Scan for the cell matching the given text and deliver its (x, y) coordinate at center. 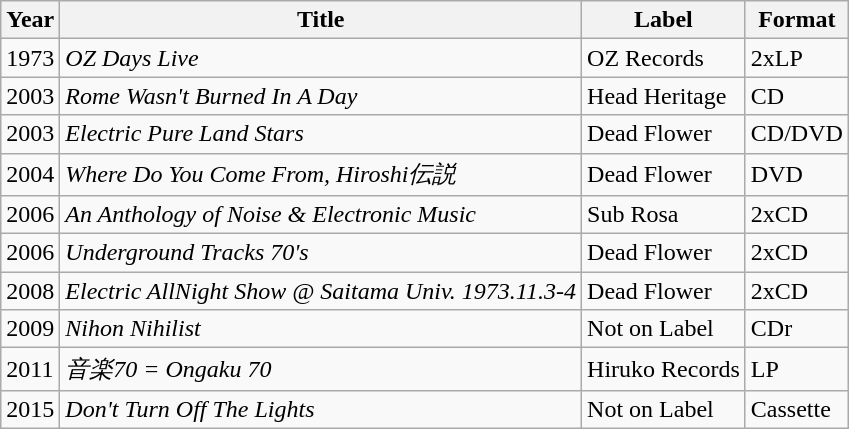
1973 (30, 58)
2009 (30, 329)
LP (796, 370)
Cassette (796, 409)
2004 (30, 174)
Title (321, 20)
An Anthology of Noise & Electronic Music (321, 215)
Electric AllNight Show @ Saitama Univ. 1973.11.3-4 (321, 291)
Head Heritage (664, 96)
CD/DVD (796, 134)
Don't Turn Off The Lights (321, 409)
2011 (30, 370)
Year (30, 20)
2015 (30, 409)
Sub Rosa (664, 215)
Electric Pure Land Stars (321, 134)
DVD (796, 174)
Nihon Nihilist (321, 329)
Where Do You Come From, Hiroshi伝説 (321, 174)
音楽70 = Ongaku 70 (321, 370)
Label (664, 20)
Underground Tracks 70's (321, 253)
Hiruko Records (664, 370)
CDr (796, 329)
OZ Days Live (321, 58)
2008 (30, 291)
OZ Records (664, 58)
CD (796, 96)
Rome Wasn't Burned In A Day (321, 96)
Format (796, 20)
2xLP (796, 58)
